For the text-containing cell, return its midpoint in (x, y) coordinate format. 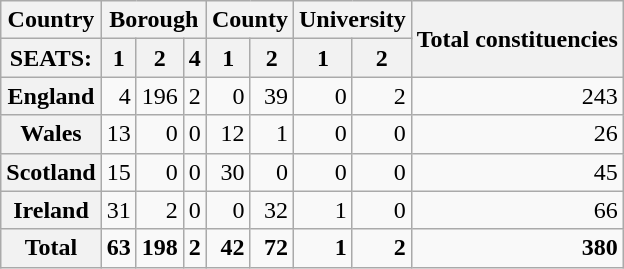
26 (517, 134)
England (51, 96)
66 (517, 210)
45 (517, 172)
30 (228, 172)
42 (228, 248)
Wales (51, 134)
198 (160, 248)
63 (118, 248)
380 (517, 248)
196 (160, 96)
32 (272, 210)
Borough (154, 20)
39 (272, 96)
Total (51, 248)
Scotland (51, 172)
72 (272, 248)
University (352, 20)
SEATS: (51, 58)
Ireland (51, 210)
243 (517, 96)
15 (118, 172)
13 (118, 134)
County (250, 20)
Total constituencies (517, 39)
31 (118, 210)
Country (51, 20)
12 (228, 134)
